Locate the cell with the specified text and output its (x, y) center coordinate. 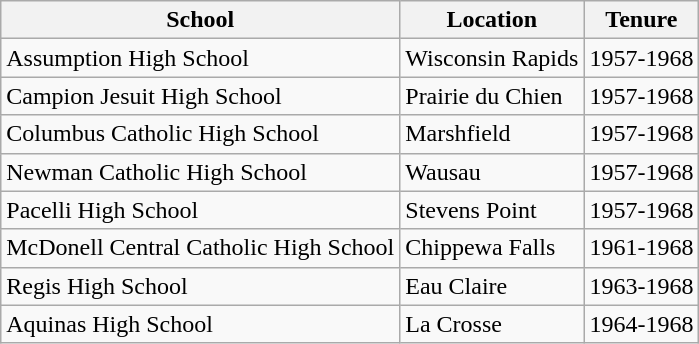
Tenure (642, 20)
Pacelli High School (200, 210)
Campion Jesuit High School (200, 96)
Marshfield (492, 134)
Prairie du Chien (492, 96)
Aquinas High School (200, 324)
Wausau (492, 172)
Chippewa Falls (492, 248)
Assumption High School (200, 58)
Columbus Catholic High School (200, 134)
Newman Catholic High School (200, 172)
Wisconsin Rapids (492, 58)
Location (492, 20)
1963-1968 (642, 286)
Regis High School (200, 286)
McDonell Central Catholic High School (200, 248)
Eau Claire (492, 286)
School (200, 20)
La Crosse (492, 324)
Stevens Point (492, 210)
1964-1968 (642, 324)
1961-1968 (642, 248)
